Scan for the cell matching the given text and deliver its (X, Y) coordinate at center. 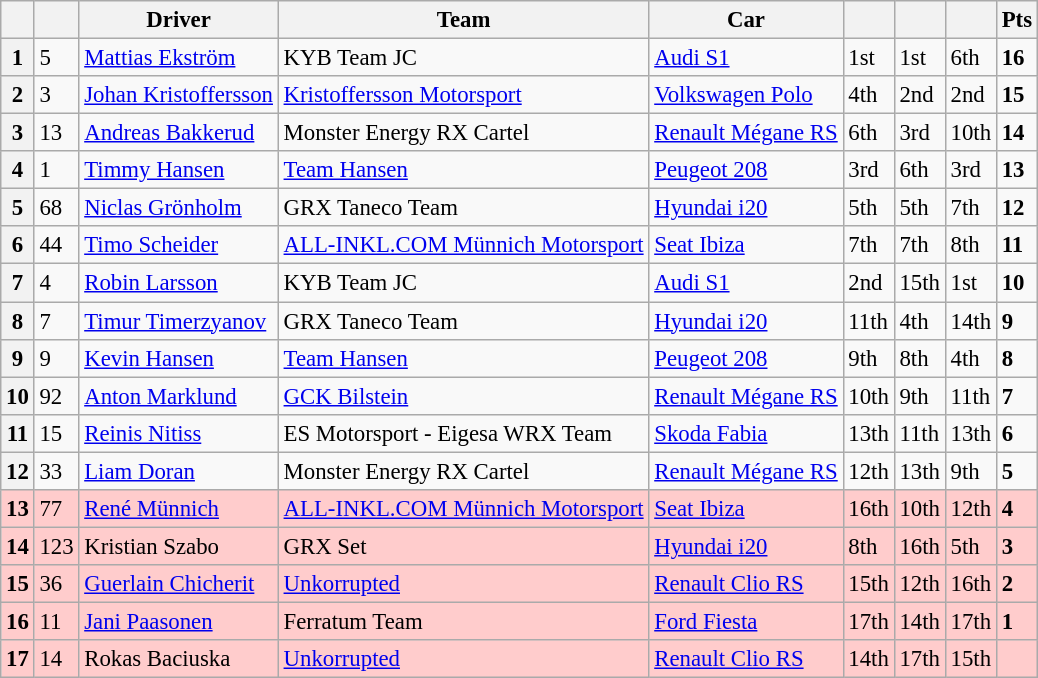
Ferratum Team (464, 621)
Reinis Nitiss (178, 433)
Timo Scheider (178, 245)
123 (56, 546)
68 (56, 208)
Pts (1016, 20)
Liam Doran (178, 471)
Andreas Bakkerud (178, 133)
Kristoffersson Motorsport (464, 95)
Volkswagen Polo (746, 95)
Rokas Baciuska (178, 659)
Kevin Hansen (178, 358)
Car (746, 20)
17 (18, 659)
36 (56, 584)
Skoda Fabia (746, 433)
Anton Marklund (178, 396)
Guerlain Chicherit (178, 584)
44 (56, 245)
Robin Larsson (178, 283)
Timur Timerzyanov (178, 321)
Team (464, 20)
Kristian Szabo (178, 546)
Johan Kristoffersson (178, 95)
Timmy Hansen (178, 170)
Ford Fiesta (746, 621)
Driver (178, 20)
Mattias Ekström (178, 58)
René Münnich (178, 509)
Jani Paasonen (178, 621)
33 (56, 471)
GRX Set (464, 546)
GCK Bilstein (464, 396)
92 (56, 396)
Niclas Grönholm (178, 208)
77 (56, 509)
ES Motorsport - Eigesa WRX Team (464, 433)
